Search for the cell housing the specified text and yield its [X, Y] center coordinate. 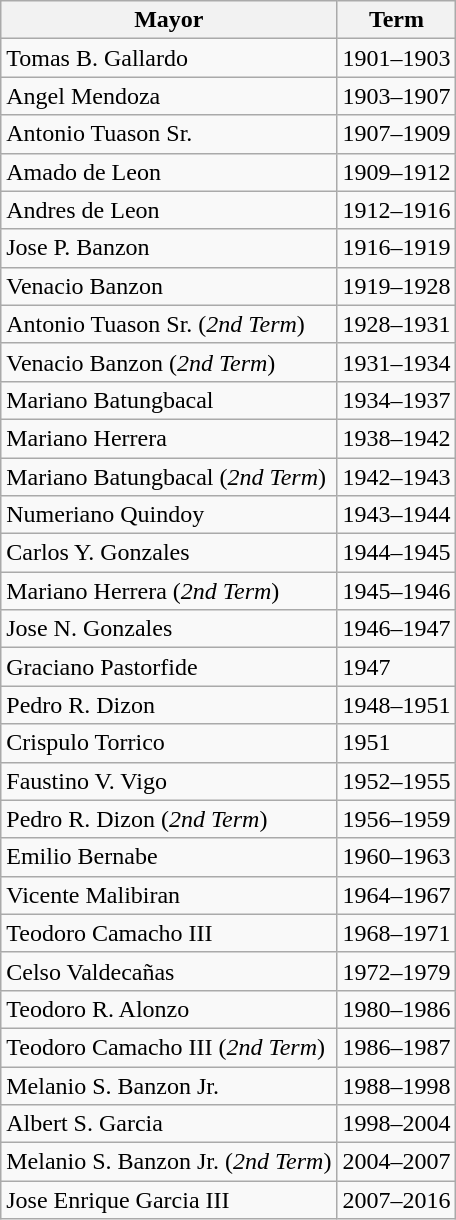
1909–1912 [396, 172]
1901–1903 [396, 58]
Antonio Tuason Sr. (2nd Term) [169, 324]
1951 [396, 743]
1988–1998 [396, 1085]
2007–2016 [396, 1200]
Mayor [169, 20]
1907–1909 [396, 134]
1956–1959 [396, 819]
1945–1946 [396, 591]
1928–1931 [396, 324]
1972–1979 [396, 971]
Vicente Malibiran [169, 895]
Pedro R. Dizon (2nd Term) [169, 819]
Jose Enrique Garcia III [169, 1200]
Crispulo Torrico [169, 743]
1986–1987 [396, 1047]
1912–1916 [396, 210]
1948–1951 [396, 705]
Venacio Banzon (2nd Term) [169, 362]
1934–1937 [396, 400]
Venacio Banzon [169, 286]
Carlos Y. Gonzales [169, 553]
1947 [396, 667]
Mariano Herrera (2nd Term) [169, 591]
1960–1963 [396, 857]
Melanio S. Banzon Jr. [169, 1085]
Andres de Leon [169, 210]
Amado de Leon [169, 172]
1980–1986 [396, 1009]
Angel Mendoza [169, 96]
Pedro R. Dizon [169, 705]
Melanio S. Banzon Jr. (2nd Term) [169, 1162]
1944–1945 [396, 553]
Term [396, 20]
Tomas B. Gallardo [169, 58]
1916–1919 [396, 248]
1919–1928 [396, 286]
1998–2004 [396, 1124]
Teodoro Camacho III [169, 933]
1968–1971 [396, 933]
Albert S. Garcia [169, 1124]
Emilio Bernabe [169, 857]
Mariano Herrera [169, 438]
Teodoro Camacho III (2nd Term) [169, 1047]
Antonio Tuason Sr. [169, 134]
Jose P. Banzon [169, 248]
1946–1947 [396, 629]
Celso Valdecañas [169, 971]
1943–1944 [396, 515]
Numeriano Quindoy [169, 515]
Faustino V. Vigo [169, 781]
Teodoro R. Alonzo [169, 1009]
Mariano Batungbacal [169, 400]
Mariano Batungbacal (2nd Term) [169, 477]
1952–1955 [396, 781]
1931–1934 [396, 362]
Jose N. Gonzales [169, 629]
1964–1967 [396, 895]
1942–1943 [396, 477]
1938–1942 [396, 438]
Graciano Pastorfide [169, 667]
1903–1907 [396, 96]
2004–2007 [396, 1162]
